Capture the cell that displays the provided text and extract its (x, y) central coordinate. 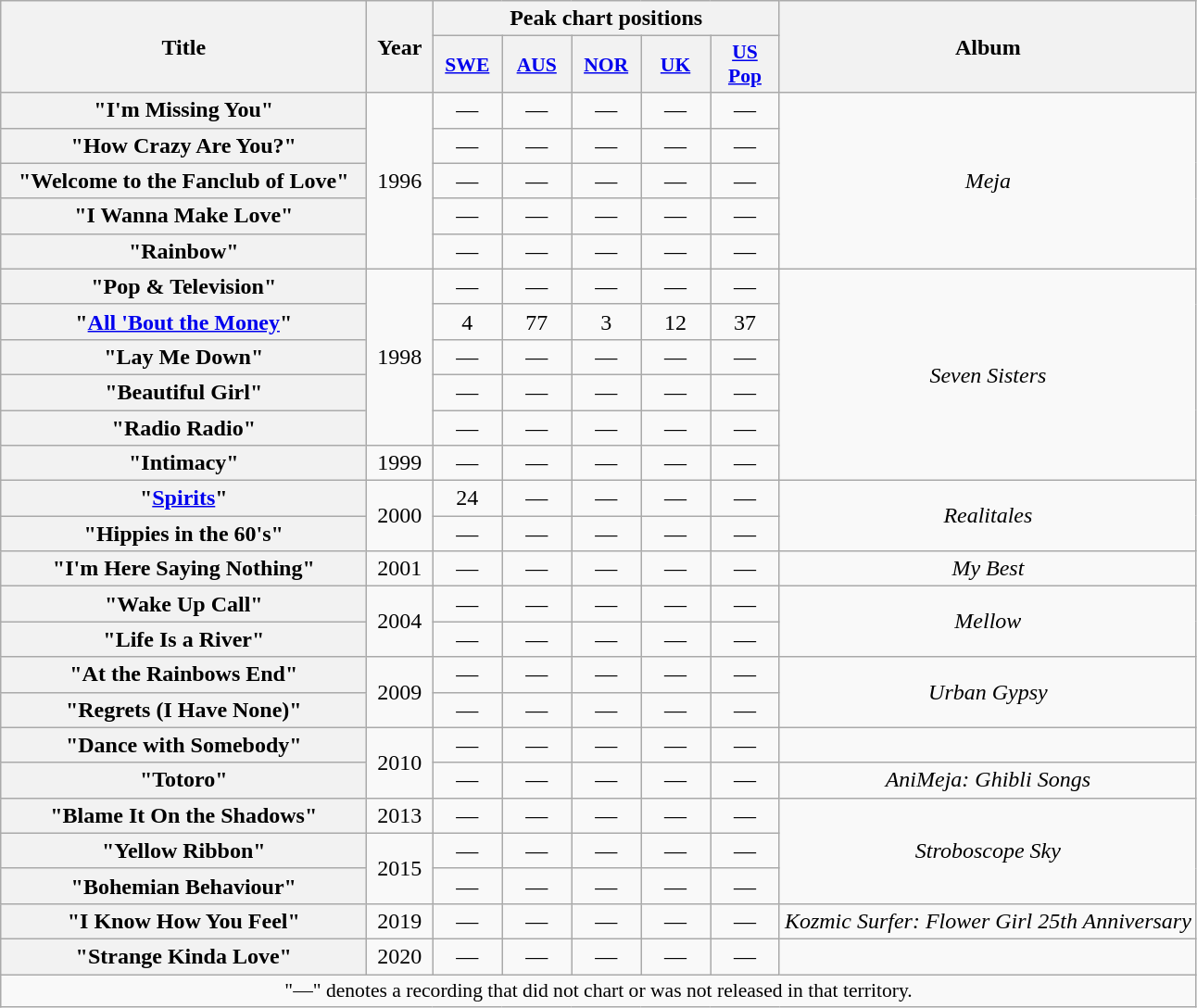
2013 (400, 815)
2001 (400, 569)
"Wake Up Call" (183, 604)
2020 (400, 956)
"Bohemian Behaviour" (183, 886)
2004 (400, 622)
"Dance with Somebody" (183, 745)
SWE (467, 65)
NOR (606, 65)
"How Crazy Are You?" (183, 145)
"—" denotes a recording that did not chart or was not released in that territory. (598, 991)
2015 (400, 868)
USPop (745, 65)
Meja (988, 181)
Mellow (988, 622)
"Strange Kinda Love" (183, 956)
"Spirits" (183, 498)
"I'm Missing You" (183, 110)
Seven Sisters (988, 374)
"I Wanna Make Love" (183, 216)
"Blame It On the Shadows" (183, 815)
"Totoro" (183, 780)
3 (606, 321)
"Lay Me Down" (183, 357)
UK (676, 65)
"Yellow Ribbon" (183, 850)
2009 (400, 692)
77 (537, 321)
Peak chart positions (606, 19)
"Radio Radio" (183, 427)
"Regrets (I Have None)" (183, 710)
1996 (400, 181)
Realitales (988, 516)
4 (467, 321)
2000 (400, 516)
"At the Rainbows End" (183, 674)
AUS (537, 65)
12 (676, 321)
1999 (400, 463)
2010 (400, 762)
"Pop & Television" (183, 286)
"Intimacy" (183, 463)
"Rainbow" (183, 251)
Year (400, 46)
Title (183, 46)
"Hippies in the 60's" (183, 534)
"Life Is a River" (183, 639)
"I Know How You Feel" (183, 921)
2019 (400, 921)
"Welcome to the Fanclub of Love" (183, 181)
Stroboscope Sky (988, 850)
37 (745, 321)
24 (467, 498)
"I'm Here Saying Nothing" (183, 569)
My Best (988, 569)
Album (988, 46)
"All 'Bout the Money" (183, 321)
Urban Gypsy (988, 692)
"Beautiful Girl" (183, 392)
AniMeja: Ghibli Songs (988, 780)
Kozmic Surfer: Flower Girl 25th Anniversary (988, 921)
1998 (400, 357)
